Capture the cell that displays the provided text and extract its (X, Y) central coordinate. 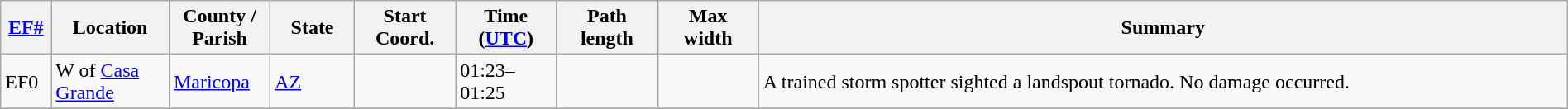
EF0 (26, 81)
Summary (1163, 28)
Start Coord. (404, 28)
Location (111, 28)
Max width (708, 28)
Path length (607, 28)
EF# (26, 28)
W of Casa Grande (111, 81)
Maricopa (219, 81)
01:23–01:25 (506, 81)
Time (UTC) (506, 28)
AZ (313, 81)
State (313, 28)
A trained storm spotter sighted a landspout tornado. No damage occurred. (1163, 81)
County / Parish (219, 28)
